Scan for the cell matching the given text and deliver its (x, y) coordinate at center. 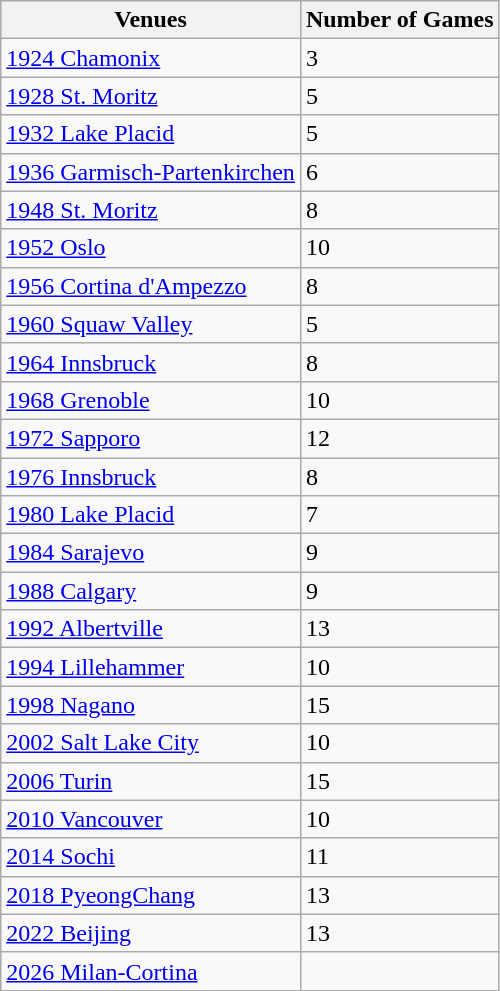
1980 Lake Placid (151, 515)
1928 St. Moritz (151, 96)
7 (400, 515)
1956 Cortina d'Ampezzo (151, 286)
1976 Innsbruck (151, 477)
Venues (151, 20)
12 (400, 438)
1994 Lillehammer (151, 667)
2026 Milan-Cortina (151, 971)
1964 Innsbruck (151, 362)
1936 Garmisch-Partenkirchen (151, 172)
2002 Salt Lake City (151, 743)
1924 Chamonix (151, 58)
1932 Lake Placid (151, 134)
Number of Games (400, 20)
1948 St. Moritz (151, 210)
2006 Turin (151, 781)
11 (400, 857)
2014 Sochi (151, 857)
3 (400, 58)
1968 Grenoble (151, 400)
1988 Calgary (151, 591)
2018 PyeongChang (151, 895)
2010 Vancouver (151, 819)
1952 Oslo (151, 248)
1984 Sarajevo (151, 553)
2022 Beijing (151, 933)
1998 Nagano (151, 705)
1960 Squaw Valley (151, 324)
1992 Albertville (151, 629)
6 (400, 172)
1972 Sapporo (151, 438)
